Scan for the cell matching the given text and deliver its (X, Y) coordinate at center. 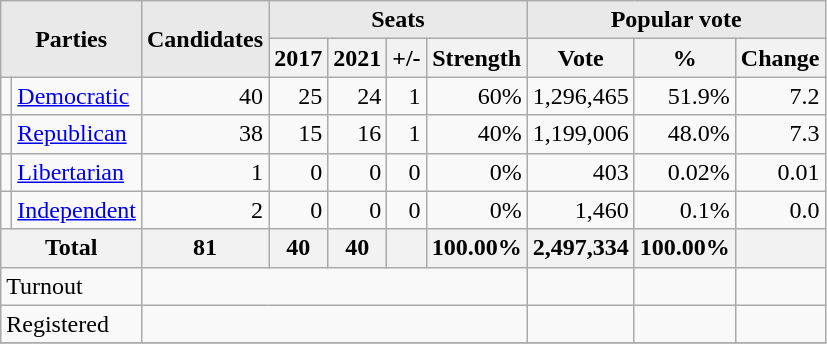
Total (72, 248)
2,497,334 (580, 248)
7.2 (780, 96)
Independent (77, 210)
Libertarian (77, 172)
16 (358, 134)
Strength (476, 58)
2 (204, 210)
Republican (77, 134)
Vote (580, 58)
Seats (398, 20)
48.0% (684, 134)
0.1% (684, 210)
1,199,006 (580, 134)
0.0 (780, 210)
+/- (406, 58)
24 (358, 96)
0.02% (684, 172)
25 (298, 96)
1,460 (580, 210)
2021 (358, 58)
Change (780, 58)
38 (204, 134)
15 (298, 134)
% (684, 58)
Registered (72, 324)
Democratic (77, 96)
Parties (72, 39)
Candidates (204, 39)
Popular vote (676, 20)
40% (476, 134)
51.9% (684, 96)
7.3 (780, 134)
2017 (298, 58)
60% (476, 96)
81 (204, 248)
1,296,465 (580, 96)
403 (580, 172)
0.01 (780, 172)
Turnout (72, 286)
